Output the (x, y) coordinate of the center of the cell containing the given text.  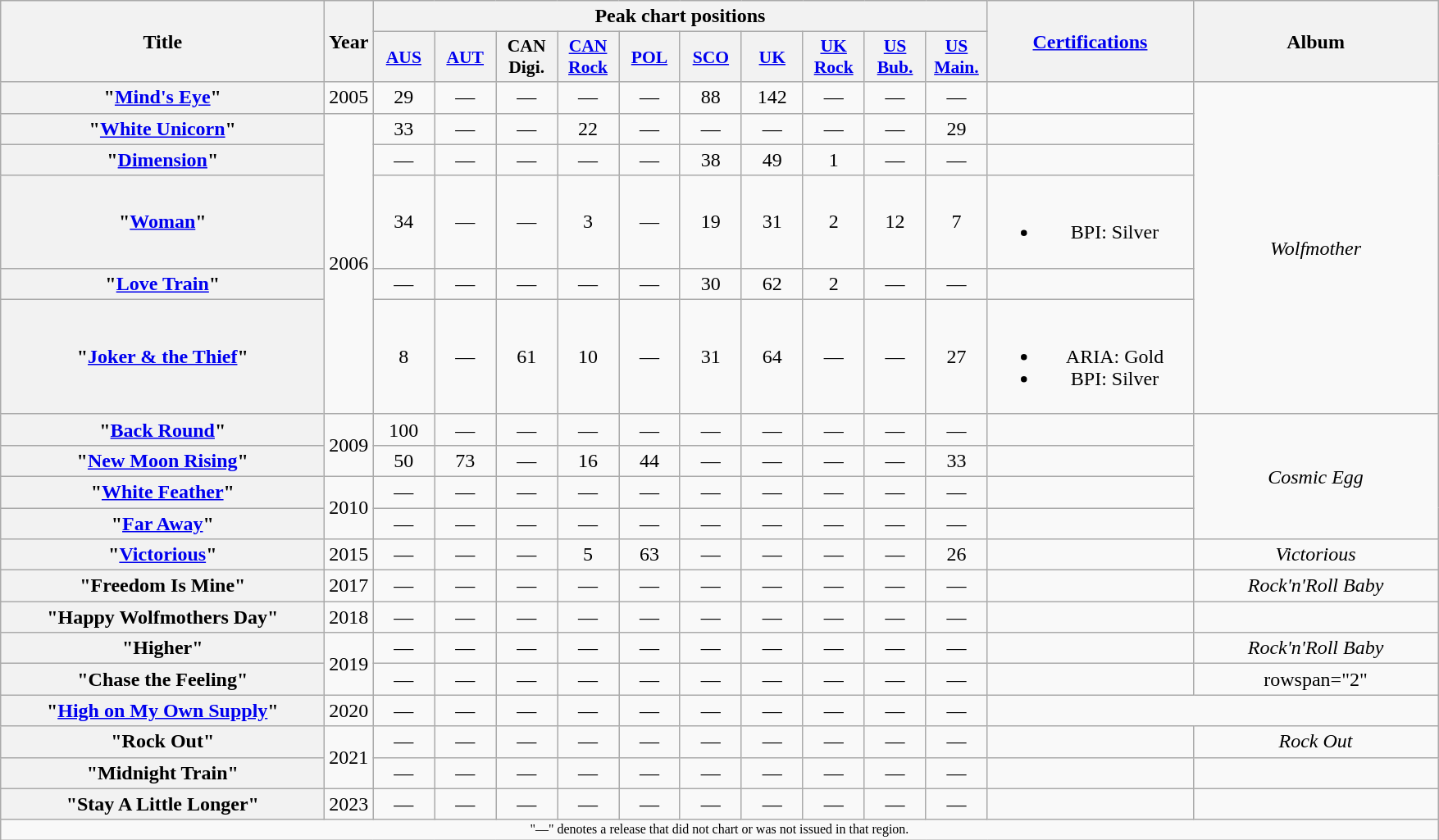
3 (589, 221)
"Back Round" (162, 429)
CANDigi. (526, 57)
"Far Away" (162, 524)
"New Moon Rising" (162, 461)
"Happy Wolfmothers Day" (162, 617)
ARIA: GoldBPI: Silver (1091, 356)
2023 (349, 804)
7 (956, 221)
"Woman" (162, 221)
2009 (349, 445)
19 (710, 221)
UK (772, 57)
8 (403, 356)
Victorious (1315, 555)
"Higher" (162, 648)
BPI: Silver (1091, 221)
44 (649, 461)
Album (1315, 41)
Year (349, 41)
AUT (466, 57)
10 (589, 356)
1 (833, 160)
Certifications (1091, 41)
2020 (349, 711)
Title (162, 41)
"Joker & the Thief" (162, 356)
22 (589, 129)
73 (466, 461)
2018 (349, 617)
"Dimension" (162, 160)
"Freedom Is Mine" (162, 586)
"White Feather" (162, 492)
"High on My Own Supply" (162, 711)
16 (589, 461)
2021 (349, 757)
142 (772, 98)
2017 (349, 586)
"Stay A Little Longer" (162, 804)
POL (649, 57)
63 (649, 555)
UKRock (833, 57)
Wolfmother (1315, 247)
2006 (349, 264)
"Mind's Eye" (162, 98)
"Victorious" (162, 555)
rowspan="2" (1315, 679)
12 (895, 221)
61 (526, 356)
"—" denotes a release that did not chart or was not issued in that region. (720, 829)
34 (403, 221)
26 (956, 555)
5 (589, 555)
Cosmic Egg (1315, 476)
2019 (349, 664)
"Chase the Feeling" (162, 679)
"Midnight Train" (162, 773)
USBub. (895, 57)
2005 (349, 98)
100 (403, 429)
Rock Out (1315, 742)
50 (403, 461)
"White Unicorn" (162, 129)
CANRock (589, 57)
62 (772, 284)
49 (772, 160)
US Main. (956, 57)
27 (956, 356)
AUS (403, 57)
38 (710, 160)
2015 (349, 555)
Peak chart positions (681, 16)
"Love Train" (162, 284)
2010 (349, 507)
30 (710, 284)
"Rock Out" (162, 742)
64 (772, 356)
88 (710, 98)
SCO (710, 57)
